Scan for the cell matching the given text and deliver its [X, Y] coordinate at center. 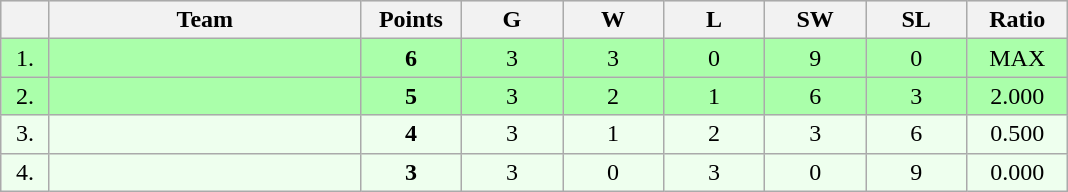
MAX [1018, 58]
SL [916, 20]
0.000 [1018, 172]
5 [410, 96]
1. [26, 58]
W [612, 20]
Team [204, 20]
3. [26, 134]
SW [816, 20]
2.000 [1018, 96]
4. [26, 172]
2. [26, 96]
L [714, 20]
Points [410, 20]
4 [410, 134]
G [512, 20]
0.500 [1018, 134]
Ratio [1018, 20]
